Identify which cell holds the provided text, then report its [X, Y] central coordinate. 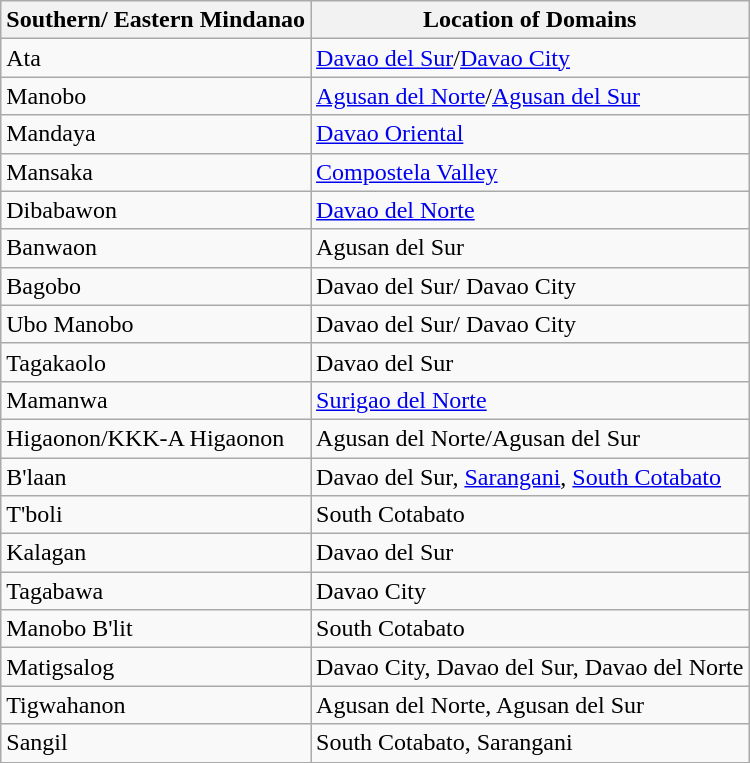
Manobo B'lit [156, 629]
Dibabawon [156, 210]
Mandaya [156, 134]
Davao del Sur/Davao City [530, 58]
Southern/ Eastern Mindanao [156, 20]
Kalagan [156, 553]
Manobo [156, 96]
Mamanwa [156, 400]
Tagakaolo [156, 362]
B'laan [156, 477]
Mansaka [156, 172]
Ubo Manobo [156, 324]
Davao del Norte [530, 210]
Tagabawa [156, 591]
Sangil [156, 743]
Davao del Sur, Sarangani, South Cotabato [530, 477]
Matigsalog [156, 667]
South Cotabato, Sarangani [530, 743]
Davao City, Davao del Sur, Davao del Norte [530, 667]
Higaonon/KKK-A Higaonon [156, 438]
Ata [156, 58]
Compostela Valley [530, 172]
T'boli [156, 515]
Banwaon [156, 248]
Location of Domains [530, 20]
Tigwahanon [156, 705]
Agusan del Sur [530, 248]
Surigao del Norte [530, 400]
Davao Oriental [530, 134]
Bagobo [156, 286]
Agusan del Norte, Agusan del Sur [530, 705]
Davao City [530, 591]
